Find where the given text appears and provide that cell's center as [X, Y] coordinate. 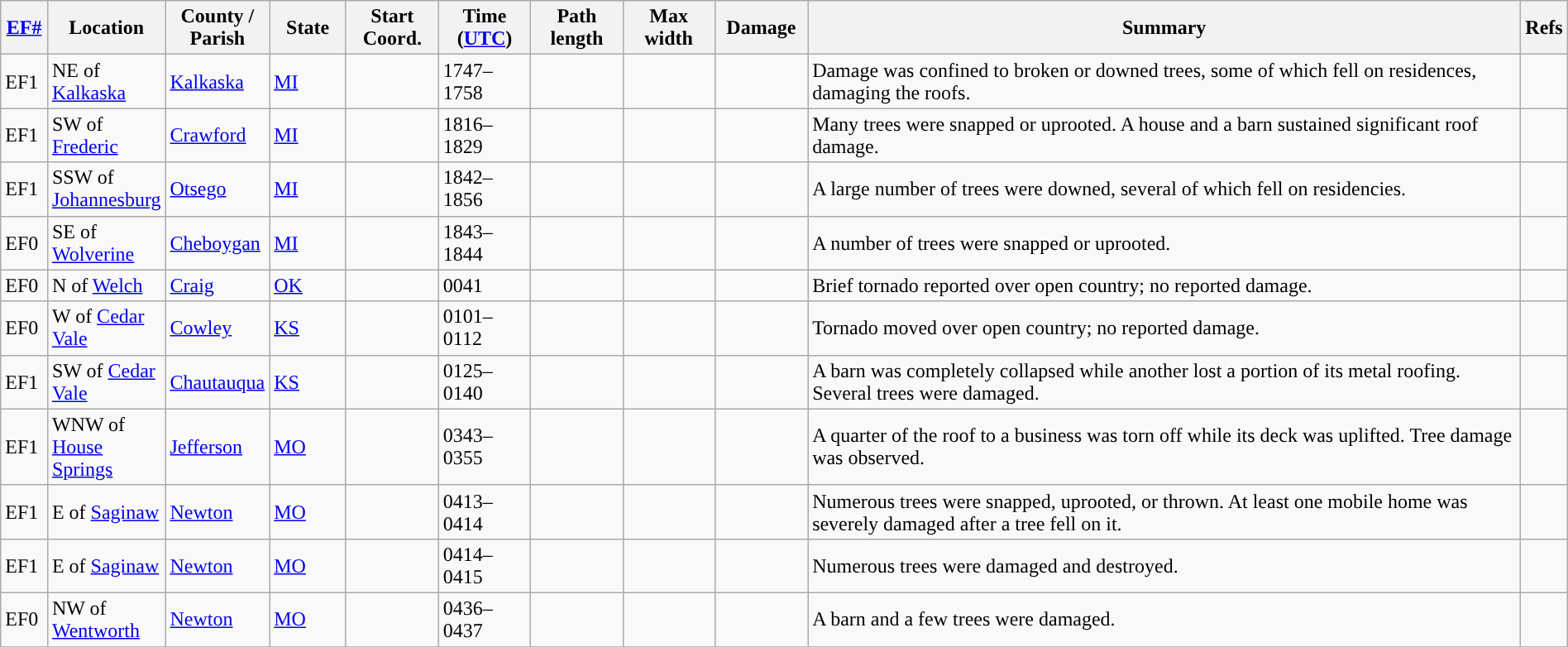
SW of Cedar Vale [106, 382]
Path length [577, 28]
SSW of Johannesburg [106, 189]
NE of Kalkaska [106, 81]
Chautauqua [218, 382]
Cowley [218, 328]
A barn and a few trees were damaged. [1164, 619]
NW of Wentworth [106, 619]
Numerous trees were damaged and destroyed. [1164, 566]
0343–0355 [485, 447]
0101–0112 [485, 328]
WNW of House Springs [106, 447]
A large number of trees were downed, several of which fell on residencies. [1164, 189]
1747–1758 [485, 81]
Otsego [218, 189]
0041 [485, 285]
Location [106, 28]
0413–0414 [485, 511]
Jefferson [218, 447]
EF# [25, 28]
0125–0140 [485, 382]
Summary [1164, 28]
Damage [761, 28]
OK [308, 285]
State [308, 28]
Tornado moved over open country; no reported damage. [1164, 328]
0414–0415 [485, 566]
Crawford [218, 136]
1816–1829 [485, 136]
Refs [1544, 28]
Many trees were snapped or uprooted. A house and a barn sustained significant roof damage. [1164, 136]
1843–1844 [485, 243]
Numerous trees were snapped, uprooted, or thrown. At least one mobile home was severely damaged after a tree fell on it. [1164, 511]
0436–0437 [485, 619]
SE of Wolverine [106, 243]
Max width [668, 28]
N of Welch [106, 285]
Time (UTC) [485, 28]
A number of trees were snapped or uprooted. [1164, 243]
Brief tornado reported over open country; no reported damage. [1164, 285]
1842–1856 [485, 189]
Start Coord. [392, 28]
Kalkaska [218, 81]
Cheboygan [218, 243]
SW of Frederic [106, 136]
W of Cedar Vale [106, 328]
A barn was completely collapsed while another lost a portion of its metal roofing. Several trees were damaged. [1164, 382]
Damage was confined to broken or downed trees, some of which fell on residences, damaging the roofs. [1164, 81]
Craig [218, 285]
County / Parish [218, 28]
A quarter of the roof to a business was torn off while its deck was uplifted. Tree damage was observed. [1164, 447]
